Extract the (x, y) coordinate from the center of the cell holding the provided text.  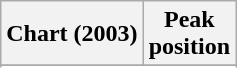
Peakposition (189, 34)
Chart (2003) (72, 34)
